For the text-containing cell, return its midpoint in (X, Y) coordinate format. 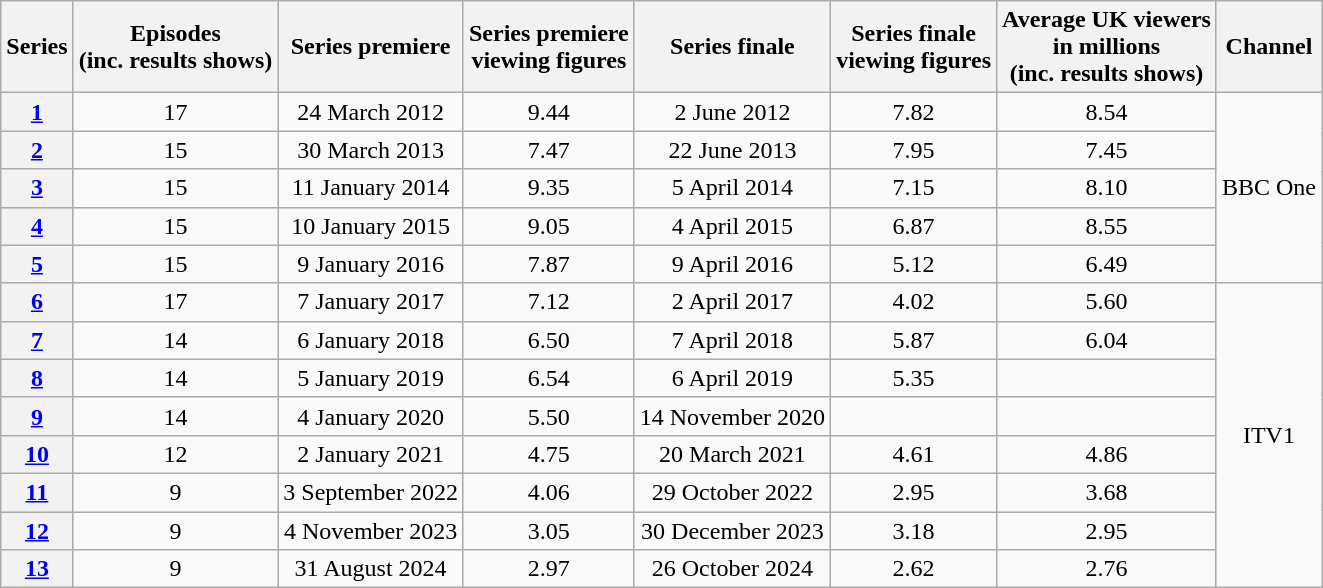
8 (37, 378)
2.62 (914, 569)
2 January 2021 (371, 454)
7.12 (548, 302)
7.15 (914, 188)
26 October 2024 (732, 569)
10 (37, 454)
Series finaleviewing figures (914, 47)
Series premiereviewing figures (548, 47)
2.97 (548, 569)
7.82 (914, 112)
24 March 2012 (371, 112)
3.18 (914, 531)
7 (37, 340)
Series finale (732, 47)
6 January 2018 (371, 340)
Episodes(inc. results shows) (176, 47)
22 June 2013 (732, 150)
Channel (1268, 47)
5.35 (914, 378)
4 November 2023 (371, 531)
Series premiere (371, 47)
9 January 2016 (371, 264)
7.45 (1107, 150)
13 (37, 569)
7 January 2017 (371, 302)
8.10 (1107, 188)
6.50 (548, 340)
4.02 (914, 302)
2.76 (1107, 569)
2 (37, 150)
4.86 (1107, 454)
6 (37, 302)
5.87 (914, 340)
14 November 2020 (732, 416)
5 (37, 264)
9.35 (548, 188)
9.44 (548, 112)
5 April 2014 (732, 188)
4 January 2020 (371, 416)
7.87 (548, 264)
ITV1 (1268, 435)
5.60 (1107, 302)
11 (37, 492)
29 October 2022 (732, 492)
Average UK viewersin millions(inc. results shows) (1107, 47)
30 March 2013 (371, 150)
BBC One (1268, 188)
7 April 2018 (732, 340)
2 June 2012 (732, 112)
7.95 (914, 150)
3.05 (548, 531)
3 September 2022 (371, 492)
8.55 (1107, 226)
5 January 2019 (371, 378)
4.61 (914, 454)
5.50 (548, 416)
1 (37, 112)
6.54 (548, 378)
10 January 2015 (371, 226)
7.47 (548, 150)
4 (37, 226)
4.75 (548, 454)
8.54 (1107, 112)
6.87 (914, 226)
6.49 (1107, 264)
4 April 2015 (732, 226)
Series (37, 47)
3 (37, 188)
2 April 2017 (732, 302)
30 December 2023 (732, 531)
9 April 2016 (732, 264)
9.05 (548, 226)
4.06 (548, 492)
6.04 (1107, 340)
20 March 2021 (732, 454)
11 January 2014 (371, 188)
6 April 2019 (732, 378)
5.12 (914, 264)
31 August 2024 (371, 569)
3.68 (1107, 492)
